Pinpoint the cell where the given text exists, returning its (X, Y) midpoint coordinate. 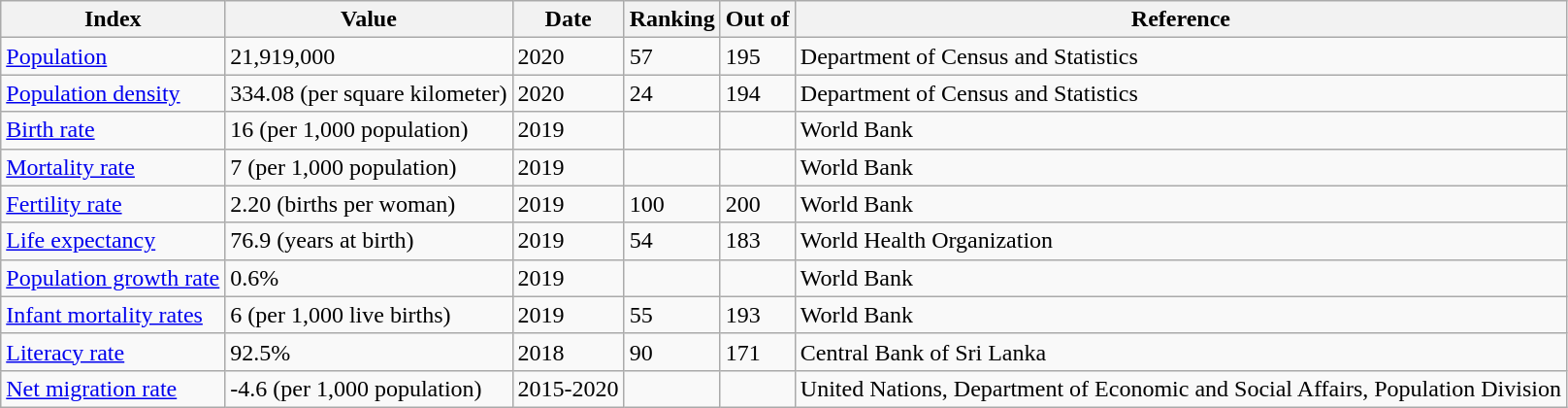
Value (369, 19)
16 (per 1,000 population) (369, 130)
Fertility rate (113, 204)
Infant mortality rates (113, 315)
Central Bank of Sri Lanka (1180, 352)
-4.6 (per 1,000 population) (369, 389)
Population density (113, 93)
54 (671, 241)
Ranking (671, 19)
195 (757, 56)
6 (per 1,000 live births) (369, 315)
171 (757, 352)
90 (671, 352)
55 (671, 315)
2018 (569, 352)
Reference (1180, 19)
57 (671, 56)
92.5% (369, 352)
Mortality rate (113, 167)
Life expectancy (113, 241)
Index (113, 19)
Population growth rate (113, 278)
Net migration rate (113, 389)
7 (per 1,000 population) (369, 167)
24 (671, 93)
Date (569, 19)
Out of (757, 19)
21,919,000 (369, 56)
200 (757, 204)
Literacy rate (113, 352)
Population (113, 56)
334.08 (per square kilometer) (369, 93)
2015-2020 (569, 389)
193 (757, 315)
100 (671, 204)
World Health Organization (1180, 241)
United Nations, Department of Economic and Social Affairs, Population Division (1180, 389)
183 (757, 241)
76.9 (years at birth) (369, 241)
0.6% (369, 278)
Birth rate (113, 130)
2.20 (births per woman) (369, 204)
194 (757, 93)
